From the cell containing the given text, extract its center point as [x, y] coordinate. 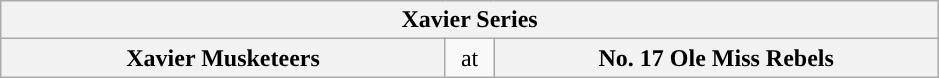
Xavier Series [470, 20]
Xavier Musketeers [224, 58]
at [470, 58]
No. 17 Ole Miss Rebels [716, 58]
